Find where the given text appears and provide that cell's center as [x, y] coordinate. 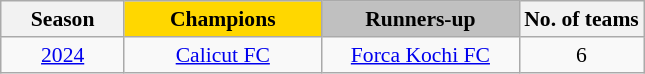
Runners-up [421, 19]
6 [582, 55]
Forca Kochi FC [421, 55]
Champions [223, 19]
Calicut FC [223, 55]
2024 [62, 55]
Season [62, 19]
No. of teams [582, 19]
